Detect which cell encompasses the target text, then output its (x, y) center coordinate. 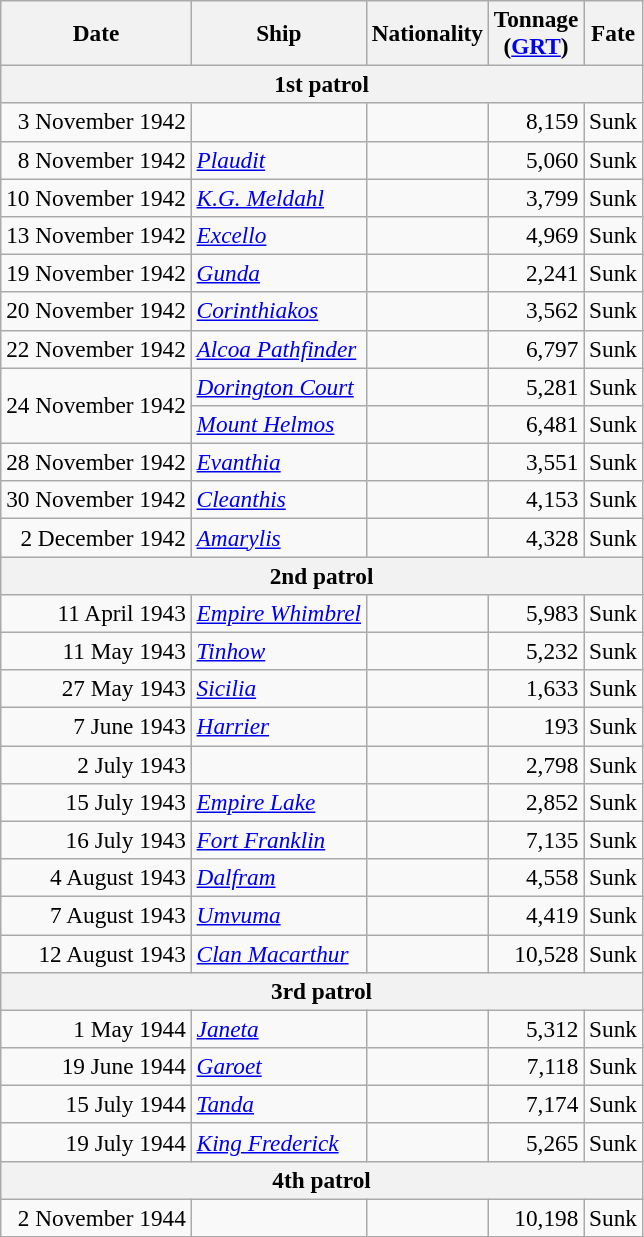
3rd patrol (322, 991)
8 November 1942 (96, 160)
19 July 1944 (96, 1142)
11 May 1943 (96, 651)
5,060 (536, 160)
Evanthia (278, 462)
2nd patrol (322, 575)
1st patrol (322, 84)
Mount Helmos (278, 424)
7 June 1943 (96, 726)
13 November 1942 (96, 235)
Tonnage(GRT) (536, 32)
12 August 1943 (96, 953)
20 November 1942 (96, 311)
2,798 (536, 764)
Cleanthis (278, 500)
Empire Whimbrel (278, 613)
6,481 (536, 424)
Plaudit (278, 160)
5,232 (536, 651)
Excello (278, 235)
2,241 (536, 273)
30 November 1942 (96, 500)
6,797 (536, 349)
Umvuma (278, 915)
3,562 (536, 311)
3,799 (536, 197)
3 November 1942 (96, 122)
2,852 (536, 802)
16 July 1943 (96, 840)
4,328 (536, 537)
Janeta (278, 1029)
24 November 1942 (96, 405)
7 August 1943 (96, 915)
10,528 (536, 953)
10,198 (536, 1217)
19 November 1942 (96, 273)
King Frederick (278, 1142)
Amarylis (278, 537)
28 November 1942 (96, 462)
2 November 1944 (96, 1217)
Corinthiakos (278, 311)
4th patrol (322, 1180)
15 July 1943 (96, 802)
11 April 1943 (96, 613)
4 August 1943 (96, 877)
7,174 (536, 1104)
Fate (614, 32)
8,159 (536, 122)
4,969 (536, 235)
193 (536, 726)
1,633 (536, 689)
Empire Lake (278, 802)
Garoet (278, 1066)
Dalfram (278, 877)
Clan Macarthur (278, 953)
Date (96, 32)
Sicilia (278, 689)
5,281 (536, 386)
3,551 (536, 462)
2 December 1942 (96, 537)
Harrier (278, 726)
Tanda (278, 1104)
19 June 1944 (96, 1066)
5,312 (536, 1029)
Gunda (278, 273)
15 July 1944 (96, 1104)
4,153 (536, 500)
7,118 (536, 1066)
Nationality (427, 32)
27 May 1943 (96, 689)
Ship (278, 32)
K.G. Meldahl (278, 197)
Tinhow (278, 651)
Dorington Court (278, 386)
1 May 1944 (96, 1029)
10 November 1942 (96, 197)
7,135 (536, 840)
Alcoa Pathfinder (278, 349)
4,419 (536, 915)
4,558 (536, 877)
2 July 1943 (96, 764)
5,983 (536, 613)
22 November 1942 (96, 349)
5,265 (536, 1142)
Fort Franklin (278, 840)
